Output the [X, Y] coordinate of the center of the cell containing the given text.  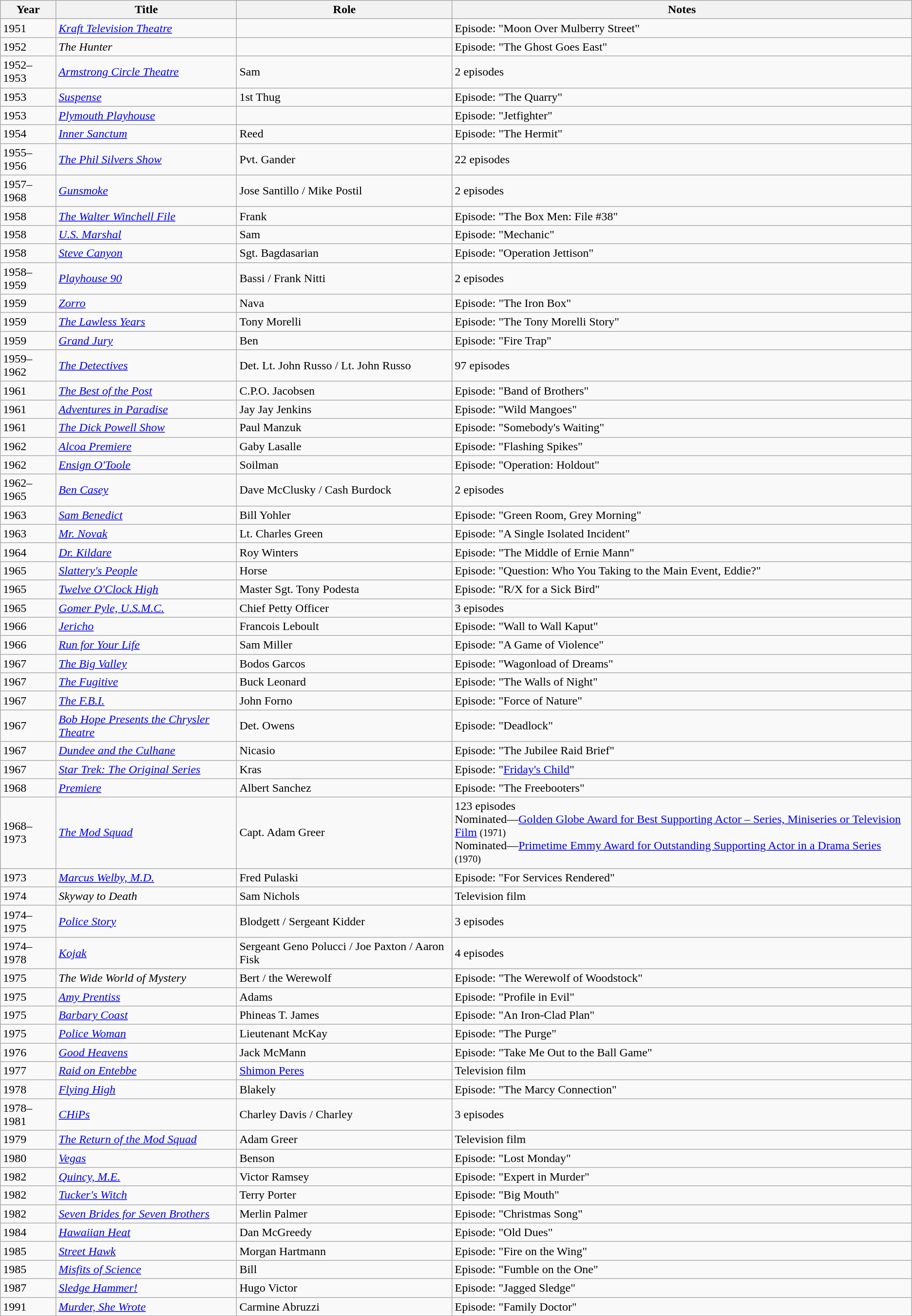
1968 [28, 788]
Episode: "Take Me Out to the Ball Game" [682, 1052]
1977 [28, 1071]
Bodos Garcos [344, 664]
Episode: "Question: Who You Taking to the Main Event, Eddie?" [682, 571]
Adventures in Paradise [146, 409]
Episode: "Fumble on the One" [682, 1269]
Morgan Hartmann [344, 1251]
The Hunter [146, 47]
Tucker's Witch [146, 1195]
Marcus Welby, M.D. [146, 877]
Grand Jury [146, 341]
Bill [344, 1269]
The Return of the Mod Squad [146, 1140]
Episode: "The Walls of Night" [682, 682]
The Big Valley [146, 664]
Sam Nichols [344, 896]
Amy Prentiss [146, 996]
Episode: "Christmas Song" [682, 1214]
Mr. Novak [146, 534]
Hugo Victor [344, 1288]
1987 [28, 1288]
Episode: "The Hermit" [682, 134]
Misfits of Science [146, 1269]
Raid on Entebbe [146, 1071]
Bill Yohler [344, 515]
Master Sgt. Tony Podesta [344, 589]
Steve Canyon [146, 253]
Jack McMann [344, 1052]
Buck Leonard [344, 682]
The Best of the Post [146, 391]
Episode: "A Single Isolated Incident" [682, 534]
Episode: "An Iron-Clad Plan" [682, 1015]
Year [28, 10]
Dan McGreedy [344, 1232]
The Lawless Years [146, 322]
1984 [28, 1232]
1974–1978 [28, 953]
Episode: "Mechanic" [682, 234]
Episode: "R/X for a Sick Bird" [682, 589]
1951 [28, 28]
Episode: "Wild Mangoes" [682, 409]
Jay Jay Jenkins [344, 409]
1962–1965 [28, 490]
Episode: "The Middle of Ernie Mann" [682, 552]
Episode: "Deadlock" [682, 726]
Reed [344, 134]
Sledge Hammer! [146, 1288]
1974 [28, 896]
Alcoa Premiere [146, 446]
John Forno [344, 701]
The Dick Powell Show [146, 428]
Role [344, 10]
Gomer Pyle, U.S.M.C. [146, 608]
CHiPs [146, 1115]
Horse [344, 571]
Jericho [146, 627]
97 episodes [682, 365]
Lieutenant McKay [344, 1034]
Soilman [344, 465]
Dr. Kildare [146, 552]
Albert Sanchez [344, 788]
Lt. Charles Green [344, 534]
Armstrong Circle Theatre [146, 72]
1958–1959 [28, 278]
Zorro [146, 304]
Seven Brides for Seven Brothers [146, 1214]
Bassi / Frank Nitti [344, 278]
1959–1962 [28, 365]
4 episodes [682, 953]
Dave McClusky / Cash Burdock [344, 490]
Francois Leboult [344, 627]
Bob Hope Presents the Chrysler Theatre [146, 726]
The Detectives [146, 365]
Episode: "Moon Over Mulberry Street" [682, 28]
Episode: "Family Doctor" [682, 1306]
Episode: "The Marcy Connection" [682, 1089]
Episode: "The Freebooters" [682, 788]
Merlin Palmer [344, 1214]
Kojak [146, 953]
Chief Petty Officer [344, 608]
Suspense [146, 97]
Victor Ramsey [344, 1177]
Kraft Television Theatre [146, 28]
Barbary Coast [146, 1015]
Slattery's People [146, 571]
Ben Casey [146, 490]
Episode: "Green Room, Grey Morning" [682, 515]
Frank [344, 216]
Good Heavens [146, 1052]
Quincy, M.E. [146, 1177]
Fred Pulaski [344, 877]
Charley Davis / Charley [344, 1115]
Terry Porter [344, 1195]
Episode: "Force of Nature" [682, 701]
Episode: "Flashing Spikes" [682, 446]
Episode: "Old Dues" [682, 1232]
Blakely [344, 1089]
Episode: "The Box Men: File #38" [682, 216]
1979 [28, 1140]
Episode: "The Quarry" [682, 97]
1952–1953 [28, 72]
The Walter Winchell File [146, 216]
Blodgett / Sergeant Kidder [344, 921]
1973 [28, 877]
Run for Your Life [146, 645]
Episode: "The Iron Box" [682, 304]
The Fugitive [146, 682]
Police Woman [146, 1034]
Bert / the Werewolf [344, 978]
1991 [28, 1306]
Episode: "Wall to Wall Kaput" [682, 627]
1964 [28, 552]
1974–1975 [28, 921]
Episode: "Operation Jettison" [682, 253]
Plymouth Playhouse [146, 115]
Flying High [146, 1089]
Det. Owens [344, 726]
Sergeant Geno Polucci / Joe Paxton / Aaron Fisk [344, 953]
Sam Miller [344, 645]
Det. Lt. John Russo / Lt. John Russo [344, 365]
1957–1968 [28, 191]
Inner Sanctum [146, 134]
Vegas [146, 1158]
Tony Morelli [344, 322]
Premiere [146, 788]
Dundee and the Culhane [146, 751]
Episode: "For Services Rendered" [682, 877]
Episode: "A Game of Violence" [682, 645]
Police Story [146, 921]
Nicasio [344, 751]
Carmine Abruzzi [344, 1306]
Sam Benedict [146, 515]
Episode: "The Tony Morelli Story" [682, 322]
The F.B.I. [146, 701]
Gunsmoke [146, 191]
Episode: "Band of Brothers" [682, 391]
The Wide World of Mystery [146, 978]
1968–1973 [28, 833]
Hawaiian Heat [146, 1232]
Benson [344, 1158]
The Mod Squad [146, 833]
Street Hawk [146, 1251]
Episode: "Wagonload of Dreams" [682, 664]
Paul Manzuk [344, 428]
Sgt. Bagdasarian [344, 253]
Episode: "Somebody's Waiting" [682, 428]
Jose Santillo / Mike Postil [344, 191]
Episode: "The Werewolf of Woodstock" [682, 978]
Episode: "Jetfighter" [682, 115]
Skyway to Death [146, 896]
Episode: "Lost Monday" [682, 1158]
Murder, She Wrote [146, 1306]
1954 [28, 134]
1st Thug [344, 97]
Roy Winters [344, 552]
1978–1981 [28, 1115]
1978 [28, 1089]
Gaby Lasalle [344, 446]
Ensign O'Toole [146, 465]
The Phil Silvers Show [146, 159]
Shimon Peres [344, 1071]
Notes [682, 10]
Episode: "Fire on the Wing" [682, 1251]
Nava [344, 304]
Ben [344, 341]
Episode: "The Purge" [682, 1034]
Phineas T. James [344, 1015]
Playhouse 90 [146, 278]
Episode: "Profile in Evil" [682, 996]
Episode: "Fire Trap" [682, 341]
Twelve O'Clock High [146, 589]
1952 [28, 47]
1955–1956 [28, 159]
Episode: "Expert in Murder" [682, 1177]
Star Trek: The Original Series [146, 769]
Episode: "Friday's Child" [682, 769]
U.S. Marshal [146, 234]
Episode: "Operation: Holdout" [682, 465]
Adam Greer [344, 1140]
Kras [344, 769]
Title [146, 10]
22 episodes [682, 159]
Episode: "Jagged Sledge" [682, 1288]
Episode: "The Ghost Goes East" [682, 47]
C.P.O. Jacobsen [344, 391]
1980 [28, 1158]
Episode: "Big Mouth" [682, 1195]
Capt. Adam Greer [344, 833]
Episode: "The Jubilee Raid Brief" [682, 751]
1976 [28, 1052]
Adams [344, 996]
Pvt. Gander [344, 159]
